Scan for the cell matching the given text and deliver its (X, Y) coordinate at center. 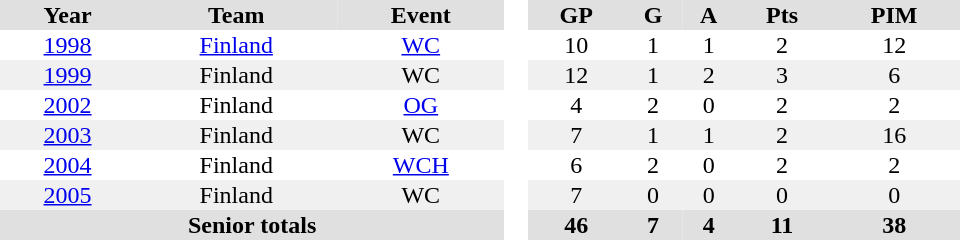
G (652, 15)
3 (782, 75)
PIM (894, 15)
1999 (68, 75)
38 (894, 225)
16 (894, 135)
2005 (68, 195)
11 (782, 225)
2002 (68, 105)
46 (576, 225)
GP (576, 15)
10 (576, 45)
2004 (68, 165)
Event (420, 15)
Year (68, 15)
1998 (68, 45)
Team (236, 15)
OG (420, 105)
A (709, 15)
Pts (782, 15)
2003 (68, 135)
Senior totals (252, 225)
WCH (420, 165)
